For the text-containing cell, return its midpoint in (X, Y) coordinate format. 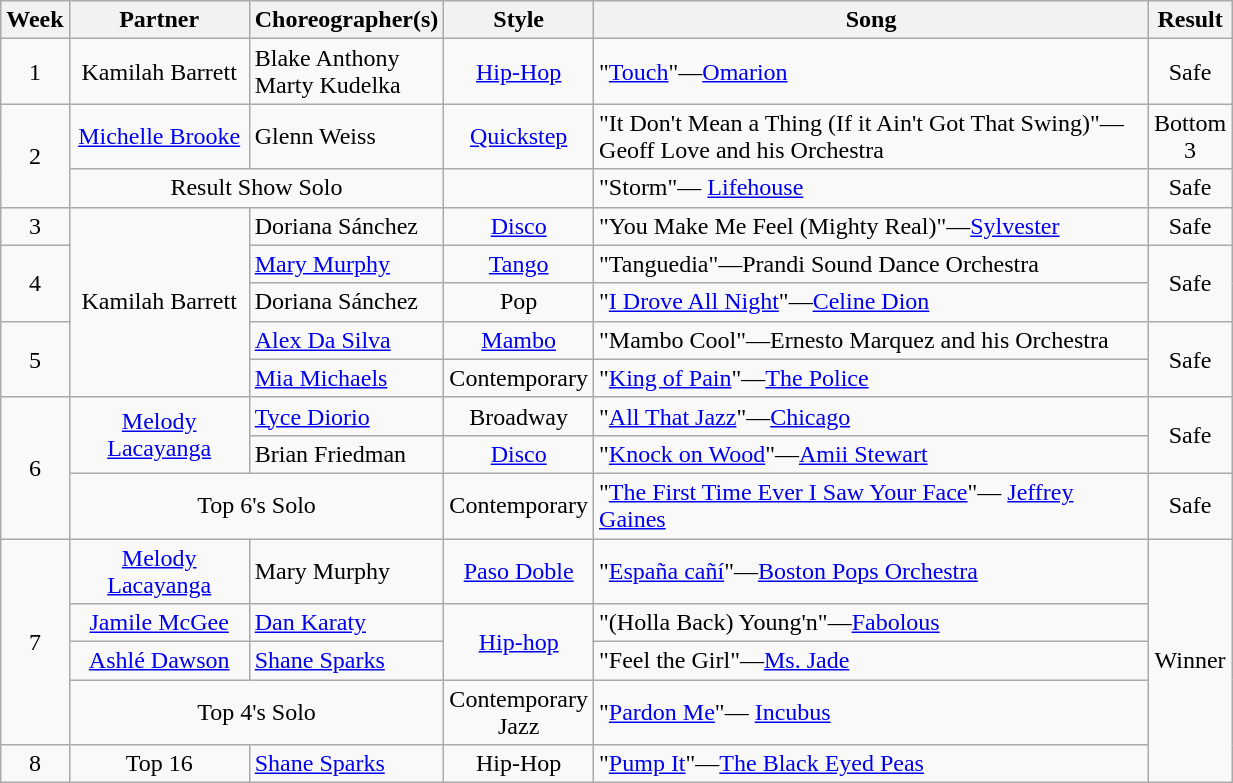
Top 16 (159, 764)
Brian Friedman (346, 454)
Hip-hop (519, 642)
Michelle Brooke (159, 136)
7 (35, 641)
"España cañí"—Boston Pops Orchestra (872, 570)
8 (35, 764)
Partner (159, 20)
"You Make Me Feel (Mighty Real)"—Sylvester (872, 226)
Paso Doble (519, 570)
Glenn Weiss (346, 136)
1 (35, 72)
Pop (519, 302)
5 (35, 359)
Top 6's Solo (256, 506)
"Tanguedia"—Prandi Sound Dance Orchestra (872, 264)
3 (35, 226)
Mambo (519, 340)
"Knock on Wood"—Amii Stewart (872, 454)
Week (35, 20)
"Pump It"—The Black Eyed Peas (872, 764)
Mia Michaels (346, 378)
Dan Karaty (346, 623)
Bottom 3 (1190, 136)
Winner (1190, 660)
"(Holla Back) Young'n"—Fabolous (872, 623)
Blake AnthonyMarty Kudelka (346, 72)
4 (35, 283)
"All That Jazz"—Chicago (872, 416)
Top 4's Solo (256, 712)
"Mambo Cool"—Ernesto Marquez and his Orchestra (872, 340)
"Storm"— Lifehouse (872, 188)
Tyce Diorio (346, 416)
2 (35, 156)
"The First Time Ever I Saw Your Face"— Jeffrey Gaines (872, 506)
Ashlé Dawson (159, 661)
Song (872, 20)
"Pardon Me"— Incubus (872, 712)
"I Drove All Night"—Celine Dion (872, 302)
Result Show Solo (256, 188)
"King of Pain"—The Police (872, 378)
Broadway (519, 416)
Result (1190, 20)
Jamile McGee (159, 623)
"Feel the Girl"—Ms. Jade (872, 661)
"It Don't Mean a Thing (If it Ain't Got That Swing)"—Geoff Love and his Orchestra (872, 136)
Style (519, 20)
Tango (519, 264)
Choreographer(s) (346, 20)
Quickstep (519, 136)
6 (35, 468)
Contemporary Jazz (519, 712)
"Touch"—Omarion (872, 72)
Alex Da Silva (346, 340)
